Detect which cell encompasses the target text, then output its (X, Y) center coordinate. 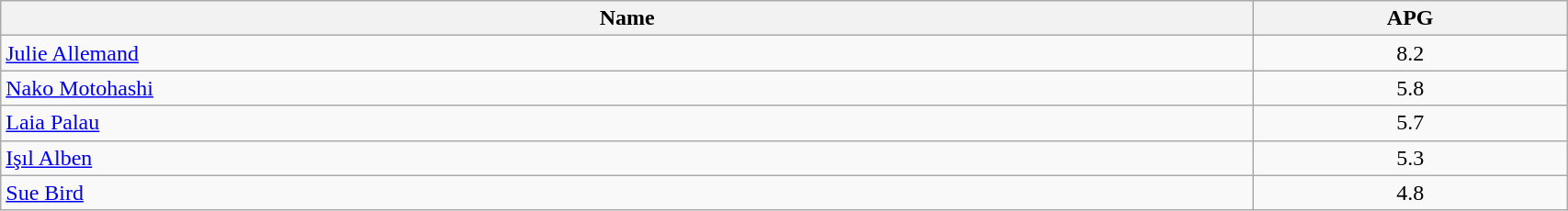
Julie Allemand (627, 53)
Nako Motohashi (627, 88)
Işıl Alben (627, 158)
5.7 (1411, 123)
5.8 (1411, 88)
Sue Bird (627, 193)
5.3 (1411, 158)
Name (627, 18)
Laia Palau (627, 123)
4.8 (1411, 193)
APG (1411, 18)
8.2 (1411, 53)
